Return the [x, y] coordinate for the center point of the cell that contains the specified text.  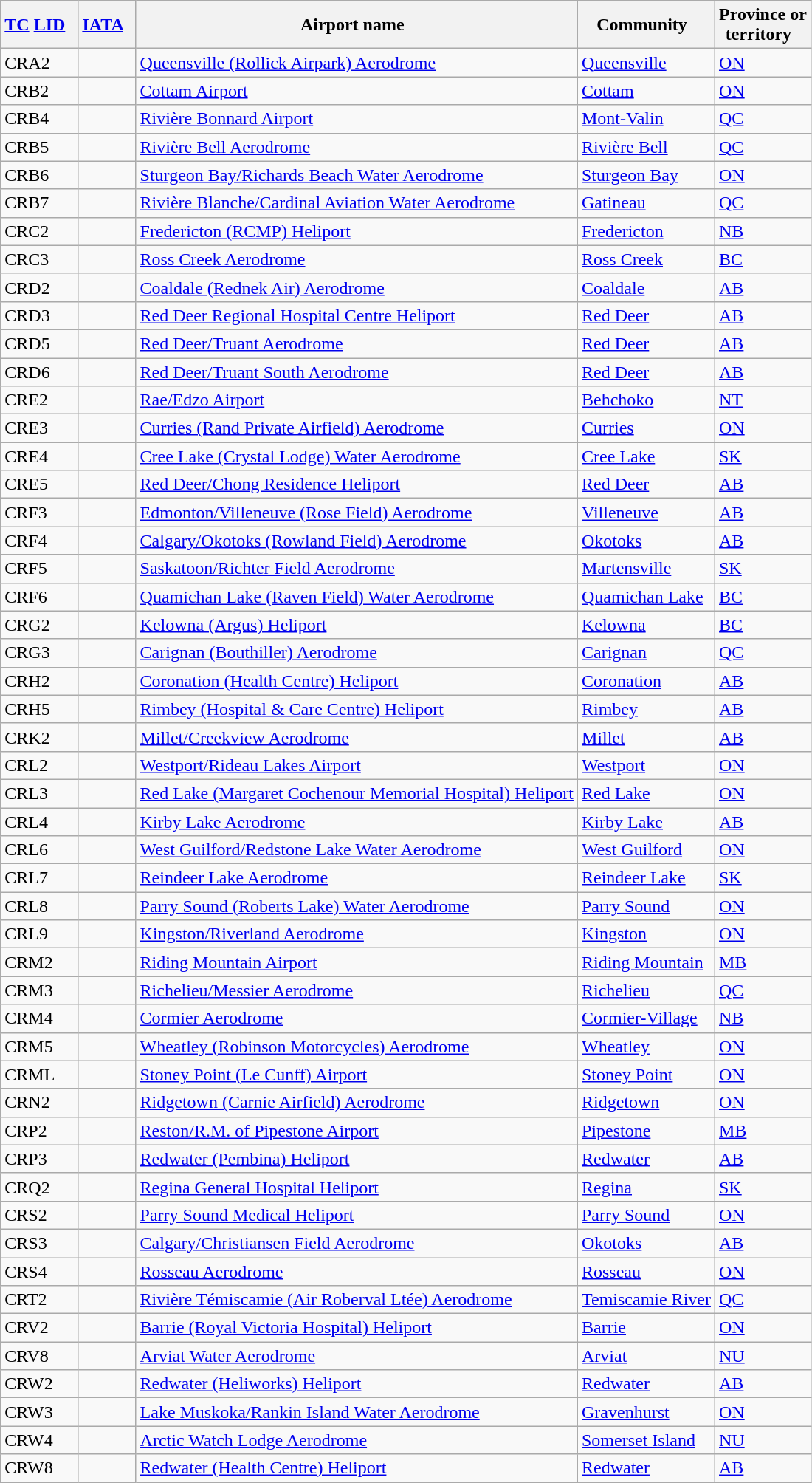
CRL9 [40, 934]
CRQ2 [40, 1187]
Behchoko [646, 400]
Riding Mountain Airport [357, 962]
Red Lake (Margaret Cochenour Memorial Hospital) Heliport [357, 793]
Coaldale (Rednek Air) Aerodrome [357, 287]
Arviat Water Aerodrome [357, 1356]
Coaldale [646, 287]
NT [763, 400]
Pipestone [646, 1131]
Wheatley (Robinson Motorcycles) Aerodrome [357, 1047]
CRL6 [40, 850]
CRL2 [40, 765]
CRV8 [40, 1356]
Sturgeon Bay/Richards Beach Water Aerodrome [357, 175]
CRE4 [40, 456]
Gravenhurst [646, 1412]
CRL3 [40, 793]
West Guilford [646, 850]
Rivière Bell [646, 147]
Richelieu [646, 990]
Arctic Watch Lodge Aerodrome [357, 1440]
CRK2 [40, 737]
Lake Muskoka/Rankin Island Water Aerodrome [357, 1412]
Cree Lake (Crystal Lodge) Water Aerodrome [357, 456]
Redwater (Pembina) Heliport [357, 1159]
Gatineau [646, 203]
Riding Mountain [646, 962]
Redwater (Health Centre) Heliport [357, 1468]
Rimbey (Hospital & Care Centre) Heliport [357, 709]
Curries (Rand Private Airfield) Aerodrome [357, 428]
Ross Creek [646, 259]
Ross Creek Aerodrome [357, 259]
CRC3 [40, 259]
CRM3 [40, 990]
CRD3 [40, 315]
Reindeer Lake Aerodrome [357, 878]
Coronation (Health Centre) Heliport [357, 681]
Kingston [646, 934]
Kelowna (Argus) Heliport [357, 625]
Regina [646, 1187]
CRG3 [40, 653]
Reindeer Lake [646, 878]
Cormier-Village [646, 1018]
CRL8 [40, 906]
Somerset Island [646, 1440]
Fredericton [646, 231]
Cottam Airport [357, 91]
Queensville [646, 63]
CRA2 [40, 63]
Barrie [646, 1328]
Rimbey [646, 709]
CRB5 [40, 147]
Red Deer Regional Hospital Centre Heliport [357, 315]
CRM5 [40, 1047]
CRF4 [40, 541]
CRV2 [40, 1328]
CRM4 [40, 1018]
Kingston/Riverland Aerodrome [357, 934]
CRB6 [40, 175]
Carignan [646, 653]
CRM2 [40, 962]
Millet [646, 737]
Curries [646, 428]
Province orterritory [763, 25]
CRT2 [40, 1300]
Cree Lake [646, 456]
Stoney Point (Le Cunff) Airport [357, 1075]
CRD5 [40, 343]
Kirby Lake Aerodrome [357, 822]
IATA [107, 25]
CRL7 [40, 878]
CRL4 [40, 822]
West Guilford/Redstone Lake Water Aerodrome [357, 850]
Saskatoon/Richter Field Aerodrome [357, 569]
Calgary/Okotoks (Rowland Field) Aerodrome [357, 541]
Cottam [646, 91]
Parry Sound Medical Heliport [357, 1215]
CRE3 [40, 428]
CRD6 [40, 371]
CRB4 [40, 119]
CRD2 [40, 287]
Rosseau Aerodrome [357, 1271]
Villeneuve [646, 513]
CRS2 [40, 1215]
CRG2 [40, 625]
Stoney Point [646, 1075]
Westport [646, 765]
Coronation [646, 681]
CRN2 [40, 1103]
Regina General Hospital Heliport [357, 1187]
Kelowna [646, 625]
Ridgetown (Carnie Airfield) Aerodrome [357, 1103]
CRP3 [40, 1159]
CRF6 [40, 597]
CRS3 [40, 1243]
Red Deer/Truant South Aerodrome [357, 371]
Rivière Bonnard Airport [357, 119]
CRP2 [40, 1131]
Cormier Aerodrome [357, 1018]
Kirby Lake [646, 822]
Quamichan Lake [646, 597]
CRML [40, 1075]
Calgary/Christiansen Field Aerodrome [357, 1243]
CRF3 [40, 513]
CRB2 [40, 91]
CRE2 [40, 400]
TC LID [40, 25]
Community [646, 25]
CRW2 [40, 1384]
Edmonton/Villeneuve (Rose Field) Aerodrome [357, 513]
Fredericton (RCMP) Heliport [357, 231]
Airport name [357, 25]
Rosseau [646, 1271]
Red Lake [646, 793]
Red Deer/Chong Residence Heliport [357, 484]
CRE5 [40, 484]
CRW4 [40, 1440]
Red Deer/Truant Aerodrome [357, 343]
Queensville (Rollick Airpark) Aerodrome [357, 63]
Quamichan Lake (Raven Field) Water Aerodrome [357, 597]
CRB7 [40, 203]
Rivière Bell Aerodrome [357, 147]
CRW3 [40, 1412]
Richelieu/Messier Aerodrome [357, 990]
Sturgeon Bay [646, 175]
Reston/R.M. of Pipestone Airport [357, 1131]
Millet/Creekview Aerodrome [357, 737]
Arviat [646, 1356]
CRW8 [40, 1468]
Carignan (Bouthiller) Aerodrome [357, 653]
CRH2 [40, 681]
Westport/Rideau Lakes Airport [357, 765]
Temiscamie River [646, 1300]
Rae/Edzo Airport [357, 400]
CRH5 [40, 709]
Martensville [646, 569]
CRS4 [40, 1271]
Rivière Blanche/Cardinal Aviation Water Aerodrome [357, 203]
Barrie (Royal Victoria Hospital) Heliport [357, 1328]
Wheatley [646, 1047]
Ridgetown [646, 1103]
Redwater (Heliworks) Heliport [357, 1384]
Rivière Témiscamie (Air Roberval Ltée) Aerodrome [357, 1300]
CRF5 [40, 569]
Mont-Valin [646, 119]
CRC2 [40, 231]
Parry Sound (Roberts Lake) Water Aerodrome [357, 906]
